Search for the cell housing the specified text and yield its (X, Y) center coordinate. 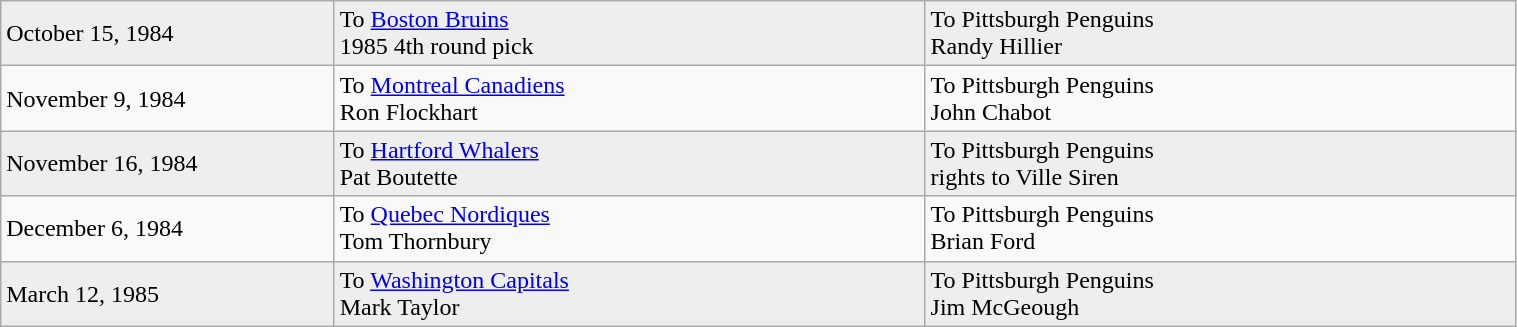
October 15, 1984 (168, 34)
To Hartford WhalersPat Boutette (630, 164)
To Pittsburgh Penguinsrights to Ville Siren (1220, 164)
To Pittsburgh PenguinsJim McGeough (1220, 294)
To Montreal CanadiensRon Flockhart (630, 98)
November 16, 1984 (168, 164)
To Pittsburgh PenguinsJohn Chabot (1220, 98)
December 6, 1984 (168, 228)
November 9, 1984 (168, 98)
To Pittsburgh PenguinsRandy Hillier (1220, 34)
To Pittsburgh PenguinsBrian Ford (1220, 228)
To Boston Bruins1985 4th round pick (630, 34)
To Quebec NordiquesTom Thornbury (630, 228)
March 12, 1985 (168, 294)
To Washington CapitalsMark Taylor (630, 294)
